Determine the [x, y] coordinate at the center of the cell enclosing the given text.  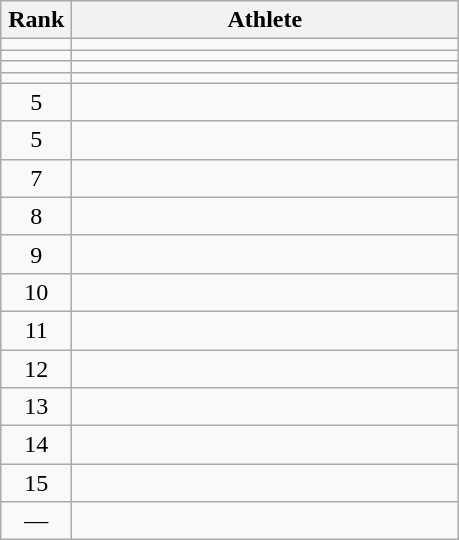
12 [36, 369]
7 [36, 178]
11 [36, 330]
13 [36, 407]
15 [36, 483]
Athlete [265, 20]
8 [36, 216]
10 [36, 292]
14 [36, 445]
Rank [36, 20]
9 [36, 254]
— [36, 521]
